Identify which cell holds the provided text, then report its [X, Y] central coordinate. 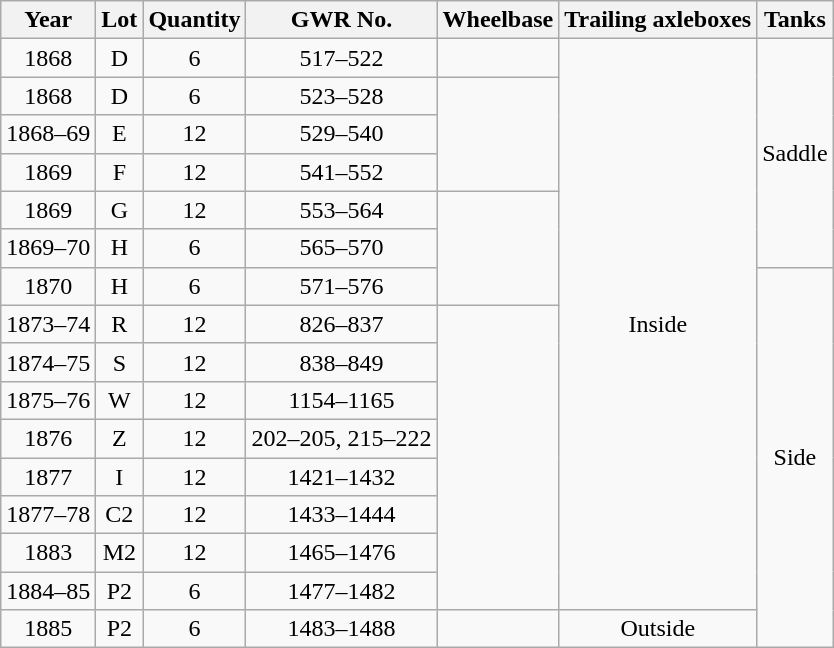
1868–69 [48, 134]
1875–76 [48, 400]
541–552 [342, 172]
S [120, 362]
F [120, 172]
1465–1476 [342, 553]
1884–85 [48, 591]
1477–1482 [342, 591]
523–528 [342, 96]
Lot [120, 20]
W [120, 400]
1885 [48, 629]
1873–74 [48, 324]
Wheelbase [498, 20]
1870 [48, 286]
Outside [658, 629]
1874–75 [48, 362]
826–837 [342, 324]
Side [795, 458]
I [120, 477]
529–540 [342, 134]
1876 [48, 438]
202–205, 215–222 [342, 438]
M2 [120, 553]
1154–1165 [342, 400]
C2 [120, 515]
G [120, 210]
Inside [658, 324]
Tanks [795, 20]
Year [48, 20]
571–576 [342, 286]
Quantity [194, 20]
1869–70 [48, 248]
838–849 [342, 362]
553–564 [342, 210]
1483–1488 [342, 629]
565–570 [342, 248]
1877 [48, 477]
GWR No. [342, 20]
E [120, 134]
Trailing axleboxes [658, 20]
Saddle [795, 153]
517–522 [342, 58]
1883 [48, 553]
R [120, 324]
1421–1432 [342, 477]
1877–78 [48, 515]
1433–1444 [342, 515]
Z [120, 438]
